For the text-containing cell, return its midpoint in [X, Y] coordinate format. 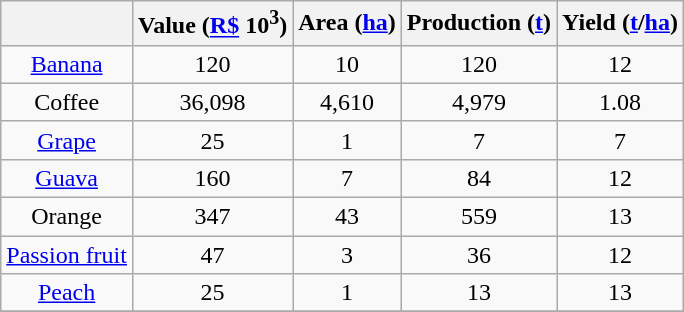
559 [478, 217]
1.08 [620, 102]
Value (R$ 103) [212, 24]
Coffee [67, 102]
Orange [67, 217]
Passion fruit [67, 255]
Grape [67, 140]
160 [212, 178]
Production (t) [478, 24]
Guava [67, 178]
36,098 [212, 102]
Banana [67, 64]
Yield (t/ha) [620, 24]
84 [478, 178]
47 [212, 255]
347 [212, 217]
3 [348, 255]
36 [478, 255]
43 [348, 217]
10 [348, 64]
4,610 [348, 102]
Peach [67, 293]
4,979 [478, 102]
Area (ha) [348, 24]
